Scan for the cell matching the given text and deliver its [X, Y] coordinate at center. 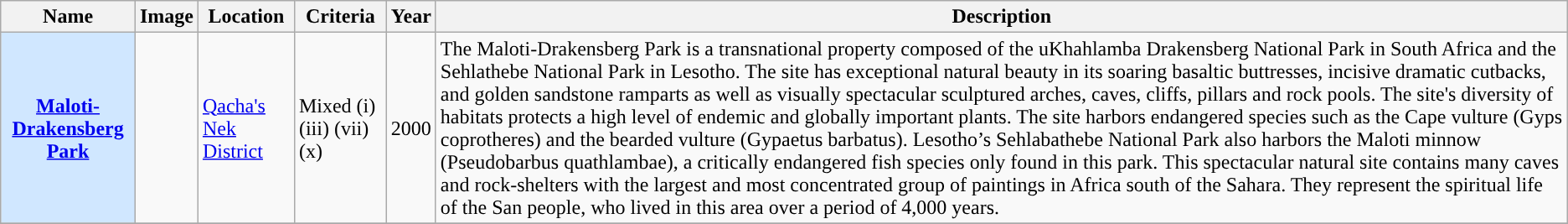
Year [410, 17]
Mixed (i) (iii) (vii) (x) [340, 128]
Criteria [340, 17]
2000 [410, 128]
Qacha's Nek District [246, 128]
Name [69, 17]
Image [166, 17]
Description [1002, 17]
Maloti-Drakensberg Park [69, 128]
Location [246, 17]
